Identify which cell holds the provided text, then report its (x, y) central coordinate. 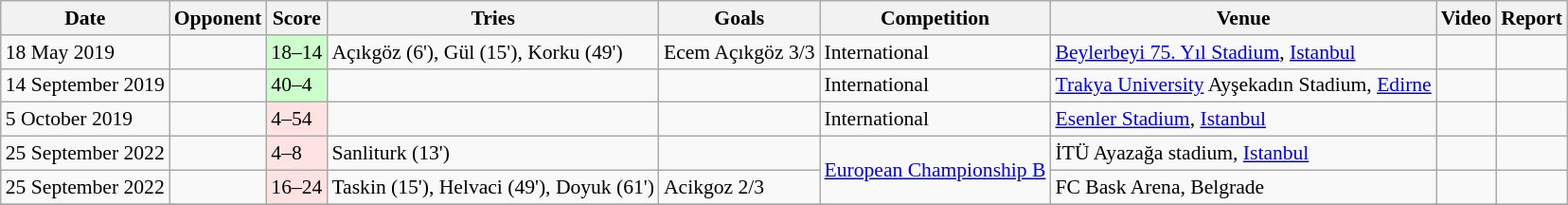
Taskin (15'), Helvaci (49'), Doyuk (61') (492, 187)
Acikgoz 2/3 (739, 187)
İTÜ Ayazağa stadium, Istanbul (1244, 154)
Date (85, 18)
European Championship B (935, 171)
4–8 (296, 154)
Goals (739, 18)
4–54 (296, 120)
40–4 (296, 85)
Tries (492, 18)
Venue (1244, 18)
16–24 (296, 187)
Sanliturk (13') (492, 154)
18 May 2019 (85, 52)
Esenler Stadium, Istanbul (1244, 120)
Report (1532, 18)
Trakya University Ayşekadın Stadium, Edirne (1244, 85)
Beylerbeyi 75. Yıl Stadium, Istanbul (1244, 52)
Competition (935, 18)
5 October 2019 (85, 120)
Video (1466, 18)
Ecem Açıkgöz 3/3 (739, 52)
Score (296, 18)
Opponent (218, 18)
Açıkgöz (6'), Gül (15'), Korku (49') (492, 52)
14 September 2019 (85, 85)
18–14 (296, 52)
FC Bask Arena, Belgrade (1244, 187)
